Determine the [x, y] coordinate at the center of the cell enclosing the given text.  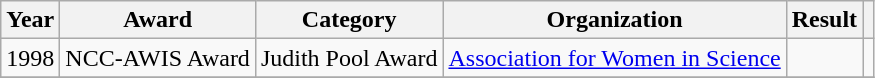
Year [30, 20]
Result [824, 20]
Category [349, 20]
Organization [614, 20]
Judith Pool Award [349, 58]
Award [158, 20]
1998 [30, 58]
Association for Women in Science [614, 58]
NCC-AWIS Award [158, 58]
